Search for the cell housing the specified text and yield its [X, Y] center coordinate. 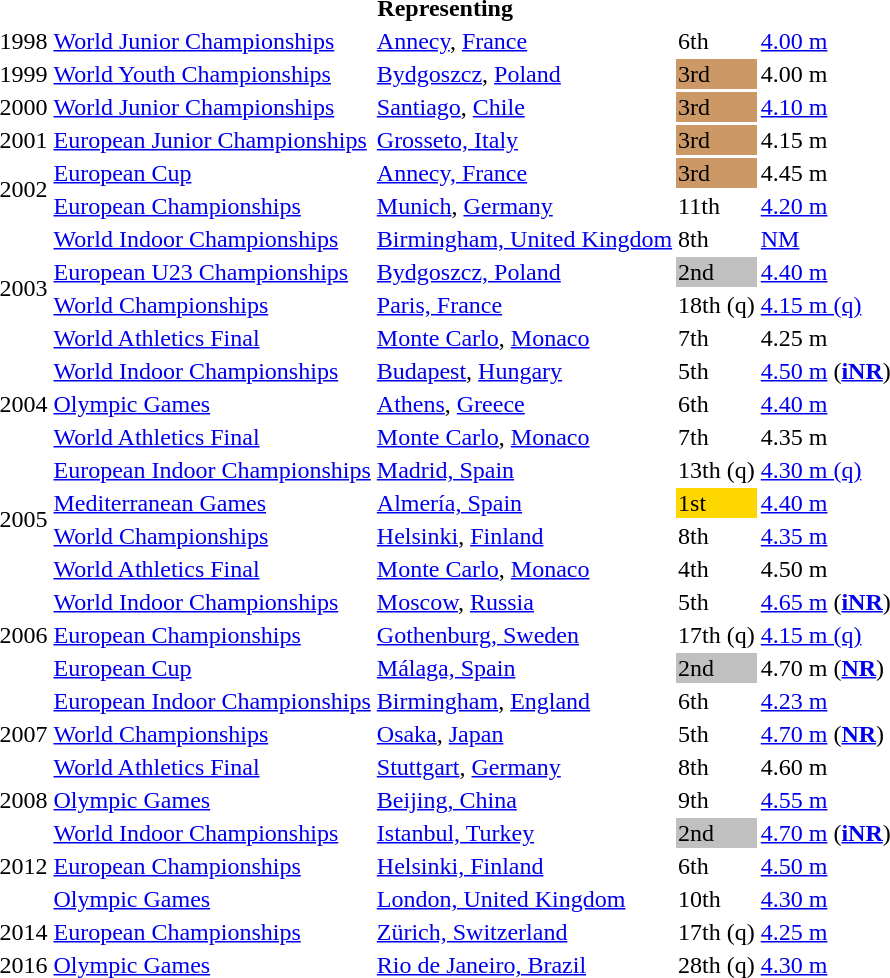
10th [717, 899]
1st [717, 503]
Athens, Greece [524, 404]
4th [717, 569]
Zürich, Switzerland [524, 932]
Almería, Spain [524, 503]
13th (q) [717, 470]
Paris, France [524, 305]
11th [717, 206]
European Junior Championships [212, 140]
Santiago, Chile [524, 107]
Birmingham, England [524, 701]
Moscow, Russia [524, 602]
Budapest, Hungary [524, 371]
Gothenburg, Sweden [524, 635]
9th [717, 800]
Beijing, China [524, 800]
Mediterranean Games [212, 503]
London, United Kingdom [524, 899]
Birmingham, United Kingdom [524, 239]
Málaga, Spain [524, 668]
Madrid, Spain [524, 470]
Stuttgart, Germany [524, 767]
Istanbul, Turkey [524, 833]
World Youth Championships [212, 74]
Osaka, Japan [524, 734]
Grosseto, Italy [524, 140]
Munich, Germany [524, 206]
18th (q) [717, 305]
European U23 Championships [212, 272]
